Output the (X, Y) coordinate of the center of the cell containing the given text.  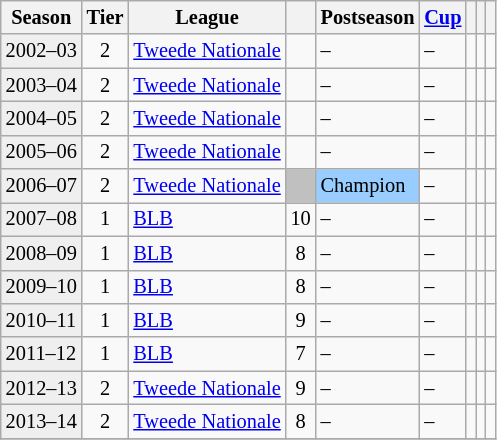
2005–06 (42, 152)
2006–07 (42, 186)
2003–04 (42, 85)
2013–14 (42, 421)
2012–13 (42, 388)
League (206, 17)
2009–10 (42, 287)
2011–12 (42, 354)
10 (301, 219)
2004–05 (42, 118)
2008–09 (42, 253)
2002–03 (42, 51)
Tier (106, 17)
2010–11 (42, 320)
7 (301, 354)
Season (42, 17)
Cup (442, 17)
Champion (368, 186)
2007–08 (42, 219)
Postseason (368, 17)
